Return [x, y] of the center of cell containing provided text 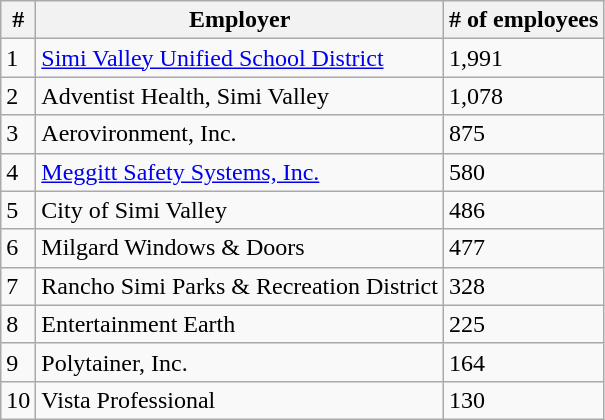
4 [18, 172]
1,078 [523, 96]
164 [523, 362]
6 [18, 248]
Employer [240, 20]
130 [523, 400]
8 [18, 324]
Polytainer, Inc. [240, 362]
10 [18, 400]
Meggitt Safety Systems, Inc. [240, 172]
City of Simi Valley [240, 210]
9 [18, 362]
7 [18, 286]
477 [523, 248]
328 [523, 286]
2 [18, 96]
Simi Valley Unified School District [240, 58]
580 [523, 172]
875 [523, 134]
3 [18, 134]
486 [523, 210]
# of employees [523, 20]
Vista Professional [240, 400]
Milgard Windows & Doors [240, 248]
Rancho Simi Parks & Recreation District [240, 286]
# [18, 20]
1 [18, 58]
5 [18, 210]
1,991 [523, 58]
Adventist Health, Simi Valley [240, 96]
225 [523, 324]
Entertainment Earth [240, 324]
Aerovironment, Inc. [240, 134]
